Pinpoint the cell where the given text exists, returning its [X, Y] midpoint coordinate. 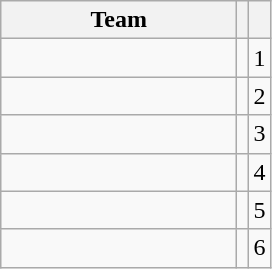
5 [260, 210]
1 [260, 58]
Team [119, 20]
6 [260, 248]
4 [260, 172]
2 [260, 96]
3 [260, 134]
